From the cell containing the given text, extract its center point as (x, y) coordinate. 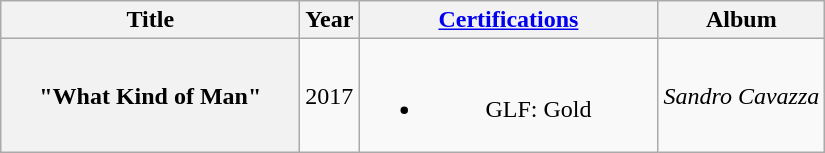
"What Kind of Man" (150, 96)
Year (330, 20)
Certifications (508, 20)
GLF: Gold (508, 96)
Sandro Cavazza (742, 96)
Album (742, 20)
Title (150, 20)
2017 (330, 96)
